Search for the cell housing the specified text and yield its (X, Y) center coordinate. 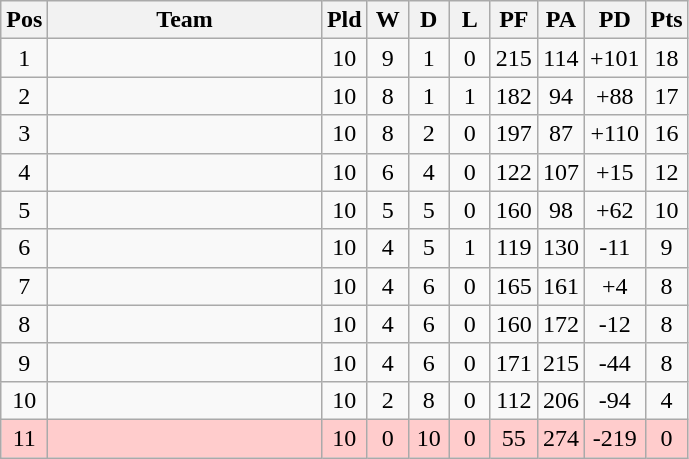
Pos (24, 20)
172 (560, 324)
+101 (614, 58)
PF (514, 20)
+15 (614, 172)
17 (666, 96)
206 (560, 400)
182 (514, 96)
11 (24, 438)
114 (560, 58)
+88 (614, 96)
-12 (614, 324)
165 (514, 286)
Pts (666, 20)
55 (514, 438)
112 (514, 400)
119 (514, 248)
+4 (614, 286)
16 (666, 134)
98 (560, 210)
7 (24, 286)
3 (24, 134)
-219 (614, 438)
W (388, 20)
PA (560, 20)
87 (560, 134)
18 (666, 58)
122 (514, 172)
161 (560, 286)
-44 (614, 362)
-94 (614, 400)
Team (185, 20)
+62 (614, 210)
PD (614, 20)
Pld (344, 20)
-11 (614, 248)
130 (560, 248)
171 (514, 362)
+110 (614, 134)
94 (560, 96)
L (470, 20)
12 (666, 172)
197 (514, 134)
D (428, 20)
107 (560, 172)
274 (560, 438)
